Search for the cell housing the specified text and yield its (X, Y) center coordinate. 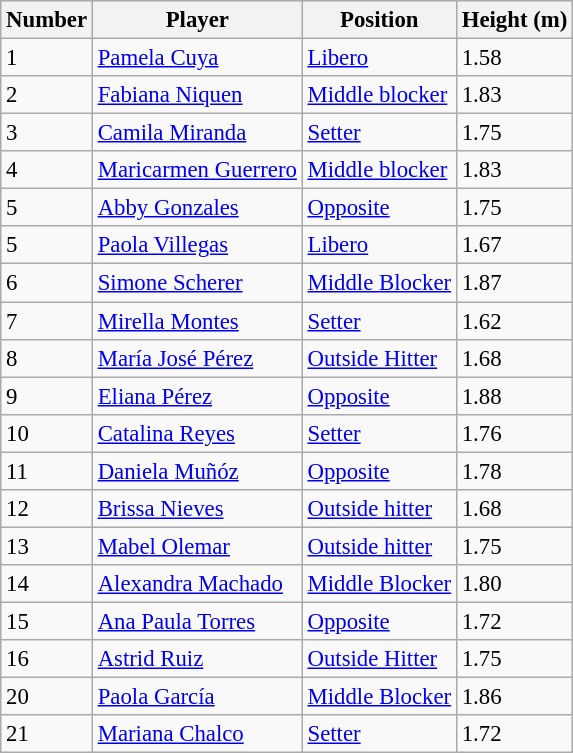
Position (379, 20)
1.88 (514, 396)
20 (47, 697)
Abby Gonzales (197, 208)
Catalina Reyes (197, 433)
Mabel Olemar (197, 546)
1 (47, 58)
4 (47, 170)
8 (47, 358)
1.78 (514, 471)
Alexandra Machado (197, 584)
11 (47, 471)
María José Pérez (197, 358)
Pamela Cuya (197, 58)
1.76 (514, 433)
Player (197, 20)
7 (47, 321)
10 (47, 433)
Mirella Montes (197, 321)
16 (47, 659)
Astrid Ruiz (197, 659)
Brissa Nieves (197, 509)
1.87 (514, 283)
Daniela Muñóz (197, 471)
Ana Paula Torres (197, 621)
Fabiana Niquen (197, 95)
13 (47, 546)
Mariana Chalco (197, 734)
14 (47, 584)
15 (47, 621)
Height (m) (514, 20)
1.80 (514, 584)
Maricarmen Guerrero (197, 170)
12 (47, 509)
21 (47, 734)
1.58 (514, 58)
Camila Miranda (197, 133)
2 (47, 95)
Paola Villegas (197, 245)
Number (47, 20)
1.86 (514, 697)
9 (47, 396)
Paola García (197, 697)
3 (47, 133)
1.62 (514, 321)
Simone Scherer (197, 283)
1.67 (514, 245)
Eliana Pérez (197, 396)
6 (47, 283)
